Output the (X, Y) coordinate of the center of the cell containing the given text.  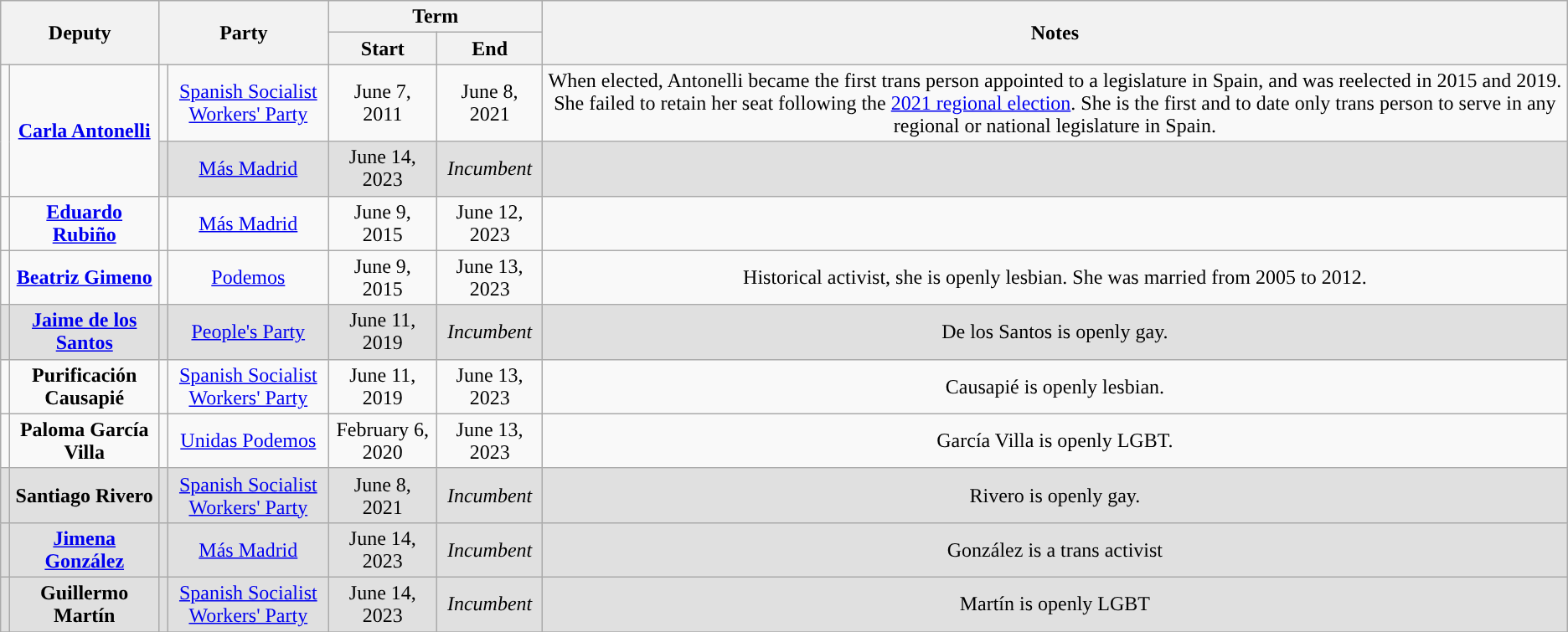
Deputy (80, 33)
Party (244, 33)
Jaime de los Santos (85, 331)
Carla Antonelli (85, 131)
Santiago Rivero (85, 496)
Jimena González (85, 549)
People's Party (248, 331)
Purificación Causapié (85, 387)
June 7, 2011 (383, 103)
De los Santos is openly gay. (1055, 331)
Podemos (248, 278)
Guillermo Martín (85, 604)
Martín is openly LGBT (1055, 604)
Historical activist, she is openly lesbian. She was married from 2005 to 2012. (1055, 278)
Beatriz Gimeno (85, 278)
Causapié is openly lesbian. (1055, 387)
Notes (1055, 33)
Eduardo Rubiño (85, 223)
June 12, 2023 (490, 223)
February 6, 2020 (383, 440)
Paloma García Villa (85, 440)
Unidas Podemos (248, 440)
González is a trans activist (1055, 549)
Start (383, 49)
Rivero is openly gay. (1055, 496)
End (490, 49)
García Villa is openly LGBT. (1055, 440)
Term (436, 17)
